Capture the cell that displays the provided text and extract its (X, Y) central coordinate. 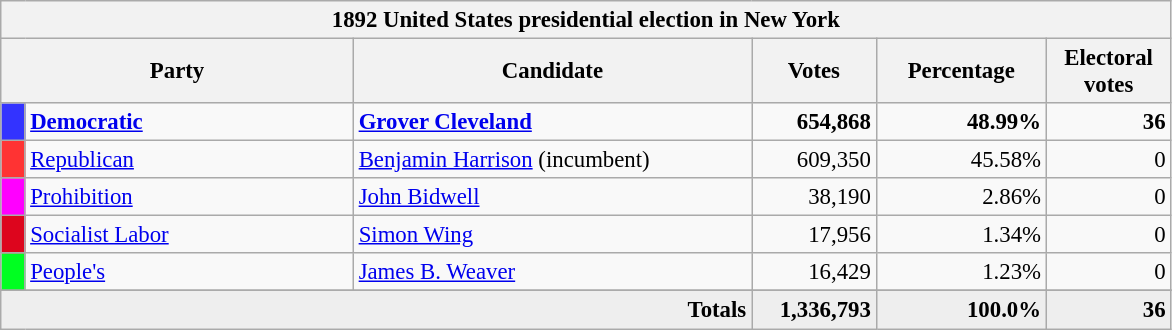
Totals (376, 310)
Party (178, 72)
1892 United States presidential election in New York (586, 20)
Candidate (552, 72)
100.0% (961, 310)
38,190 (814, 197)
People's (189, 273)
1.34% (961, 235)
James B. Weaver (552, 273)
45.58% (961, 160)
John Bidwell (552, 197)
Democratic (189, 122)
Simon Wing (552, 235)
Grover Cleveland (552, 122)
Socialist Labor (189, 235)
Prohibition (189, 197)
Percentage (961, 72)
Votes (814, 72)
Benjamin Harrison (incumbent) (552, 160)
17,956 (814, 235)
1.23% (961, 273)
Electoral votes (1108, 72)
16,429 (814, 273)
1,336,793 (814, 310)
Republican (189, 160)
654,868 (814, 122)
2.86% (961, 197)
609,350 (814, 160)
48.99% (961, 122)
